Detect which cell encompasses the target text, then output its (X, Y) center coordinate. 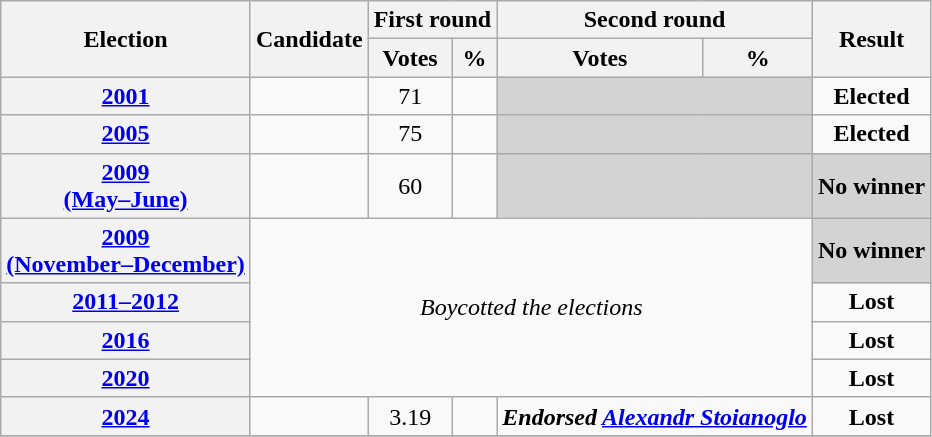
2011–2012 (126, 302)
2001 (126, 96)
First round (432, 20)
2009(May–June) (126, 186)
71 (410, 96)
2024 (126, 416)
2020 (126, 378)
Endorsed Alexandr Stoianoglo (655, 416)
60 (410, 186)
Second round (655, 20)
2005 (126, 134)
75 (410, 134)
Result (871, 39)
2009(November–December) (126, 250)
3.19 (410, 416)
Candidate (309, 39)
Election (126, 39)
Boycotted the elections (531, 308)
2016 (126, 340)
